Capture the cell that displays the provided text and extract its [X, Y] central coordinate. 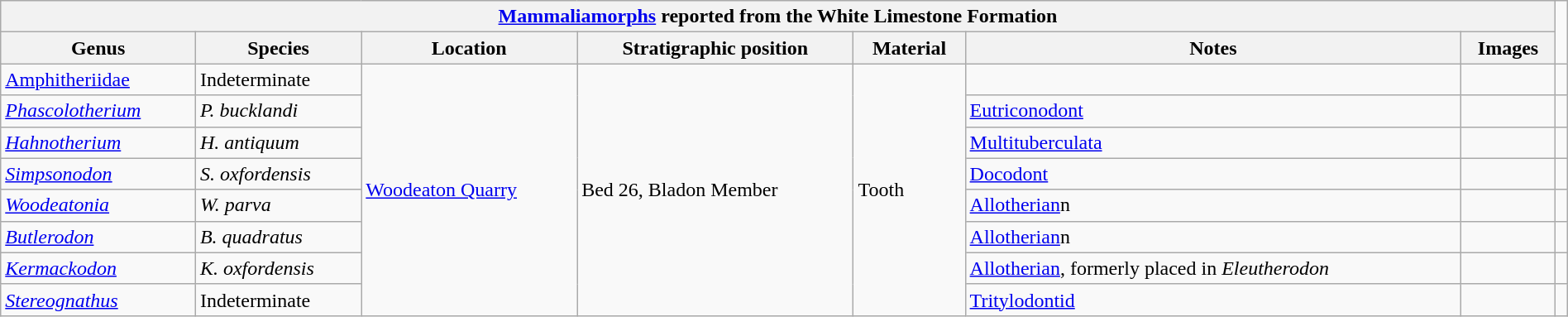
Location [470, 48]
Mammaliamorphs reported from the White Limestone Formation [778, 17]
Material [910, 48]
Amphitheriidae [98, 79]
K. oxfordensis [278, 268]
Allotherian, formerly placed in Eleutherodon [1213, 268]
B. quadratus [278, 237]
Butlerodon [98, 237]
Docodont [1213, 174]
Tooth [910, 190]
Species [278, 48]
Woodeatonia [98, 205]
Eutriconodont [1213, 111]
Hahnotherium [98, 142]
Simpsonodon [98, 174]
S. oxfordensis [278, 174]
Stratigraphic position [715, 48]
Stereognathus [98, 300]
Genus [98, 48]
Woodeaton Quarry [470, 190]
Images [1508, 48]
Phascolotherium [98, 111]
P. bucklandi [278, 111]
Notes [1213, 48]
Kermackodon [98, 268]
Bed 26, Bladon Member [715, 190]
Multituberculata [1213, 142]
H. antiquum [278, 142]
W. parva [278, 205]
Tritylodontid [1213, 300]
